Locate the cell with the specified text and output its (x, y) center coordinate. 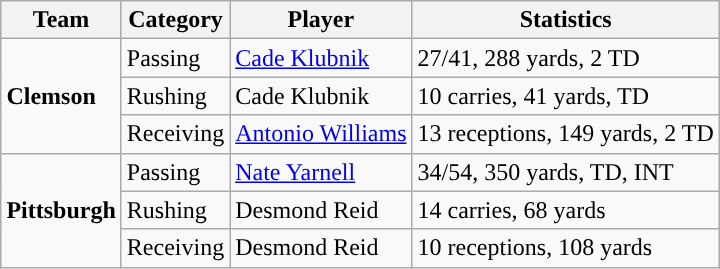
10 receptions, 108 yards (566, 248)
10 carries, 41 yards, TD (566, 96)
14 carries, 68 yards (566, 210)
Team (61, 20)
34/54, 350 yards, TD, INT (566, 172)
Category (175, 20)
Antonio Williams (321, 134)
Pittsburgh (61, 210)
Statistics (566, 20)
Nate Yarnell (321, 172)
Clemson (61, 96)
13 receptions, 149 yards, 2 TD (566, 134)
27/41, 288 yards, 2 TD (566, 58)
Player (321, 20)
